Find where the given text appears and provide that cell's center as (x, y) coordinate. 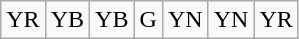
G (148, 20)
